Locate the cell with the specified text and output its (X, Y) center coordinate. 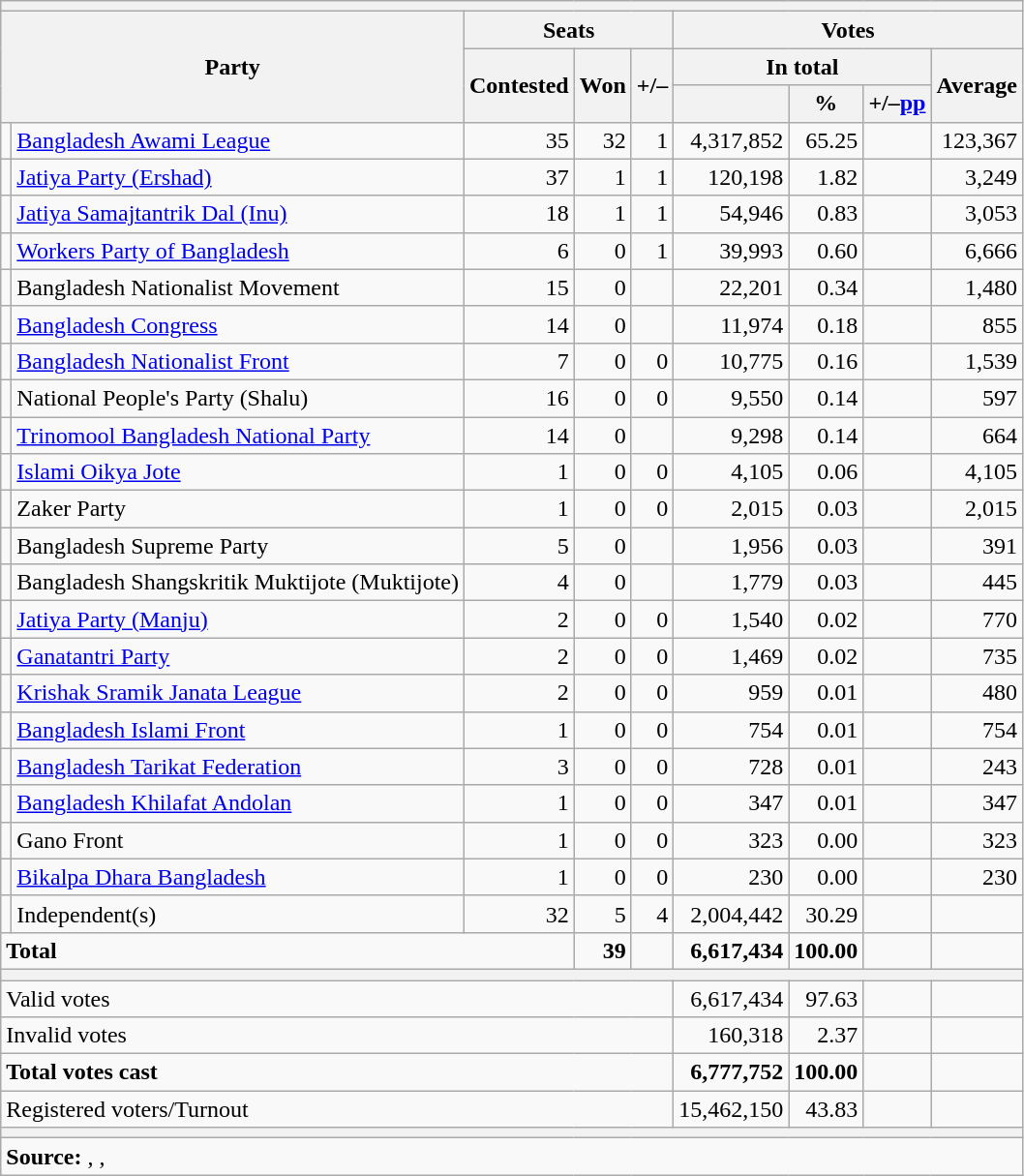
Bangladesh Nationalist Front (238, 361)
445 (978, 583)
35 (520, 140)
120,198 (732, 177)
3,053 (978, 214)
Seats (569, 30)
10,775 (732, 361)
Jatiya Samajtantrik Dal (Inu) (238, 214)
7 (520, 361)
0.34 (827, 287)
0.83 (827, 214)
Valid votes (337, 998)
15 (520, 287)
Bangladesh Khilafat Andolan (238, 803)
4,317,852 (732, 140)
+/– (652, 85)
1,540 (732, 619)
1,539 (978, 361)
National People's Party (Shalu) (238, 398)
Bangladesh Awami League (238, 140)
3,249 (978, 177)
1.82 (827, 177)
1,469 (732, 656)
Jatiya Party (Manju) (238, 619)
243 (978, 767)
15,462,150 (732, 1109)
959 (732, 693)
735 (978, 656)
0.16 (827, 361)
65.25 (827, 140)
97.63 (827, 998)
770 (978, 619)
Total (287, 950)
Gano Front (238, 840)
In total (802, 67)
Bangladesh Congress (238, 324)
1,779 (732, 583)
Bangladesh Islami Front (238, 730)
2,004,442 (732, 914)
0.60 (827, 251)
54,946 (732, 214)
Jatiya Party (Ershad) (238, 177)
37 (520, 177)
Workers Party of Bangladesh (238, 251)
160,318 (732, 1036)
123,367 (978, 140)
Bangladesh Shangskritik Muktijote (Muktijote) (238, 583)
0.18 (827, 324)
Invalid votes (337, 1036)
664 (978, 435)
Votes (848, 30)
Bangladesh Supreme Party (238, 546)
+/–pp (897, 104)
Islami Oikya Jote (238, 472)
11,974 (732, 324)
Bangladesh Tarikat Federation (238, 767)
Total votes cast (337, 1072)
3 (520, 767)
Contested (520, 85)
855 (978, 324)
480 (978, 693)
Average (978, 85)
39 (602, 950)
1,480 (978, 287)
6,666 (978, 251)
728 (732, 767)
30.29 (827, 914)
Bangladesh Nationalist Movement (238, 287)
Zaker Party (238, 509)
6 (520, 251)
22,201 (732, 287)
Independent(s) (238, 914)
597 (978, 398)
2.37 (827, 1036)
0.06 (827, 472)
9,550 (732, 398)
Source: , , (512, 1157)
6,777,752 (732, 1072)
9,298 (732, 435)
Registered voters/Turnout (337, 1109)
Krishak Sramik Janata League (238, 693)
Party (232, 67)
Won (602, 85)
% (827, 104)
Ganatantri Party (238, 656)
1,956 (732, 546)
43.83 (827, 1109)
18 (520, 214)
16 (520, 398)
391 (978, 546)
Trinomool Bangladesh National Party (238, 435)
39,993 (732, 251)
Bikalpa Dhara Bangladesh (238, 877)
